Provide the [X, Y] coordinate of the cell's center where the given text is located.  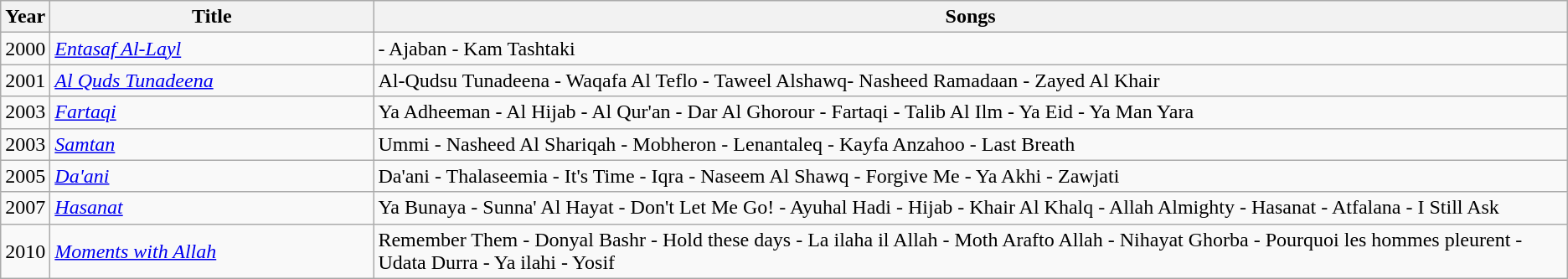
Al Quds Tunadeena [212, 80]
2010 [25, 251]
Ummi - Nasheed Al Shariqah - Mobheron - Lenantaleq - Kayfa Anzahoo - Last Breath [970, 144]
Entasaf Al-Layl [212, 49]
Da'ani [212, 176]
- Ajaban - Kam Tashtaki [970, 49]
Fartaqi [212, 112]
Hasanat [212, 208]
Year [25, 17]
Al-Qudsu Tunadeena - Waqafa Al Teflo - Taweel Alshawq- Nasheed Ramadaan - Zayed Al Khair [970, 80]
Songs [970, 17]
Ya Adheeman - Al Hijab - Al Qur'an - Dar Al Ghorour - Fartaqi - Talib Al Ilm - Ya Eid - Ya Man Yara [970, 112]
Ya Bunaya - Sunna' Al Hayat - Don't Let Me Go! - Ayuhal Hadi - Hijab - Khair Al Khalq - Allah Almighty - Hasanat - Atfalana - I Still Ask [970, 208]
2007 [25, 208]
2000 [25, 49]
Samtan [212, 144]
Da'ani - Thalaseemia - It's Time - Iqra - Naseem Al Shawq - Forgive Me - Ya Akhi - Zawjati [970, 176]
2001 [25, 80]
Moments with Allah [212, 251]
Title [212, 17]
2005 [25, 176]
